Provide the [X, Y] coordinate of the cell's center where the given text is located.  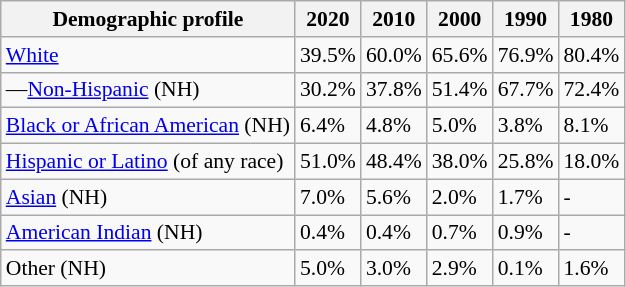
1.7% [526, 197]
3.0% [394, 269]
1.6% [592, 269]
4.8% [394, 126]
38.0% [460, 162]
1980 [592, 19]
2000 [460, 19]
5.6% [394, 197]
0.9% [526, 233]
2020 [328, 19]
White [148, 55]
Other (NH) [148, 269]
80.4% [592, 55]
76.9% [526, 55]
60.0% [394, 55]
51.0% [328, 162]
48.4% [394, 162]
0.7% [460, 233]
6.4% [328, 126]
8.1% [592, 126]
7.0% [328, 197]
18.0% [592, 162]
2010 [394, 19]
—Non-Hispanic (NH) [148, 90]
American Indian (NH) [148, 233]
37.8% [394, 90]
72.4% [592, 90]
65.6% [460, 55]
51.4% [460, 90]
Black or African American (NH) [148, 126]
0.1% [526, 269]
2.0% [460, 197]
30.2% [328, 90]
Hispanic or Latino (of any race) [148, 162]
39.5% [328, 55]
67.7% [526, 90]
2.9% [460, 269]
3.8% [526, 126]
Demographic profile [148, 19]
1990 [526, 19]
Asian (NH) [148, 197]
25.8% [526, 162]
